Output the [X, Y] coordinate of the center of the cell containing the given text.  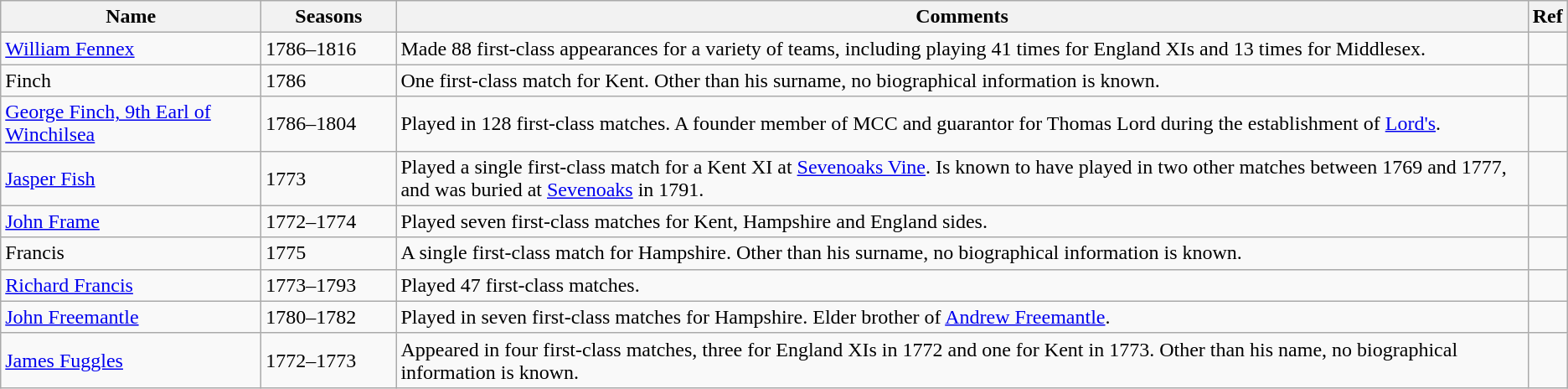
Made 88 first-class appearances for a variety of teams, including playing 41 times for England XIs and 13 times for Middlesex. [962, 49]
1786–1804 [328, 124]
Comments [962, 17]
One first-class match for Kent. Other than his surname, no biographical information is known. [962, 80]
1772–1774 [328, 221]
A single first-class match for Hampshire. Other than his surname, no biographical information is known. [962, 253]
1773 [328, 178]
William Fennex [131, 49]
1786–1816 [328, 49]
Played seven first-class matches for Kent, Hampshire and England sides. [962, 221]
1775 [328, 253]
Francis [131, 253]
Finch [131, 80]
1773–1793 [328, 285]
John Freemantle [131, 317]
1780–1782 [328, 317]
George Finch, 9th Earl of Winchilsea [131, 124]
Played in seven first-class matches for Hampshire. Elder brother of Andrew Freemantle. [962, 317]
1772–1773 [328, 360]
Jasper Fish [131, 178]
1786 [328, 80]
Played in 128 first-class matches. A founder member of MCC and guarantor for Thomas Lord during the establishment of Lord's. [962, 124]
James Fuggles [131, 360]
Played 47 first-class matches. [962, 285]
Seasons [328, 17]
Ref [1548, 17]
John Frame [131, 221]
Richard Francis [131, 285]
Name [131, 17]
